Return [X, Y] of the center of cell containing provided text 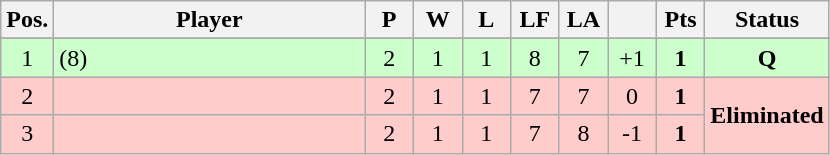
P [390, 20]
L [486, 20]
LF [536, 20]
Q [767, 58]
0 [632, 96]
-1 [632, 134]
+1 [632, 58]
3 [28, 134]
(8) [210, 58]
Status [767, 20]
Eliminated [767, 115]
LA [584, 20]
Player [210, 20]
W [438, 20]
Pts [680, 20]
Pos. [28, 20]
